Find where the given text appears and provide that cell's center as (x, y) coordinate. 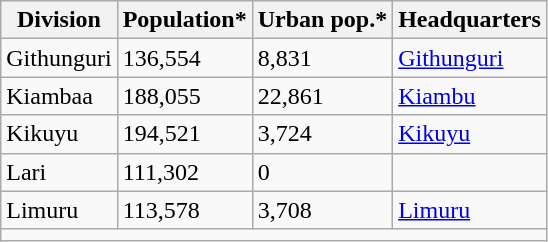
Kiambu (470, 96)
3,724 (322, 134)
194,521 (184, 134)
Division (59, 20)
3,708 (322, 210)
136,554 (184, 58)
8,831 (322, 58)
188,055 (184, 96)
Population* (184, 20)
113,578 (184, 210)
Urban pop.* (322, 20)
Kiambaa (59, 96)
0 (322, 172)
111,302 (184, 172)
Lari (59, 172)
Headquarters (470, 20)
22,861 (322, 96)
